Find where the given text appears and provide that cell's center as (x, y) coordinate. 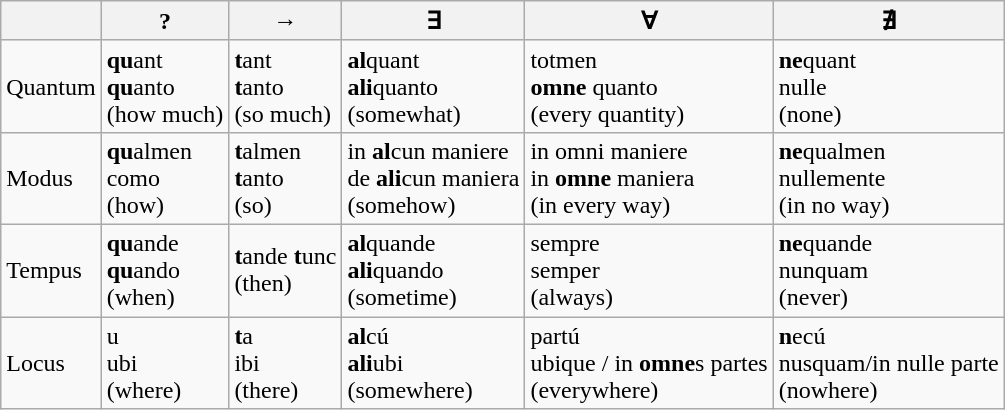
quantquanto(how much) (165, 86)
nequalmennullemente(in no way) (888, 178)
totmenomne quanto(every quantity) (649, 86)
∀ (649, 21)
in omni manierein omne maniera(in every way) (649, 178)
∃ (434, 21)
nequandenunquam(never) (888, 270)
Tempus (51, 270)
alcúaliubi(somewhere) (434, 362)
Locus (51, 362)
tanttanto(so much) (286, 86)
alquantaliquanto(somewhat) (434, 86)
uubi(where) (165, 362)
talmentanto(so) (286, 178)
? (165, 21)
alquandealiquando(sometime) (434, 270)
∄ (888, 21)
→ (286, 21)
qualmencomo(how) (165, 178)
tande tunc(then) (286, 270)
quandequando(when) (165, 270)
partúubique / in omnes partes(everywhere) (649, 362)
taibi(there) (286, 362)
sempresemper(always) (649, 270)
necúnusquam/in nulle parte(nowhere) (888, 362)
in alcun manierede alicun maniera(somehow) (434, 178)
Modus (51, 178)
Quantum (51, 86)
nequantnulle(none) (888, 86)
